For the text-containing cell, return its midpoint in [X, Y] coordinate format. 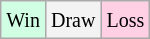
Loss [126, 20]
Draw [72, 20]
Win [24, 20]
